Return the [X, Y] coordinate for the center point of the cell that contains the specified text.  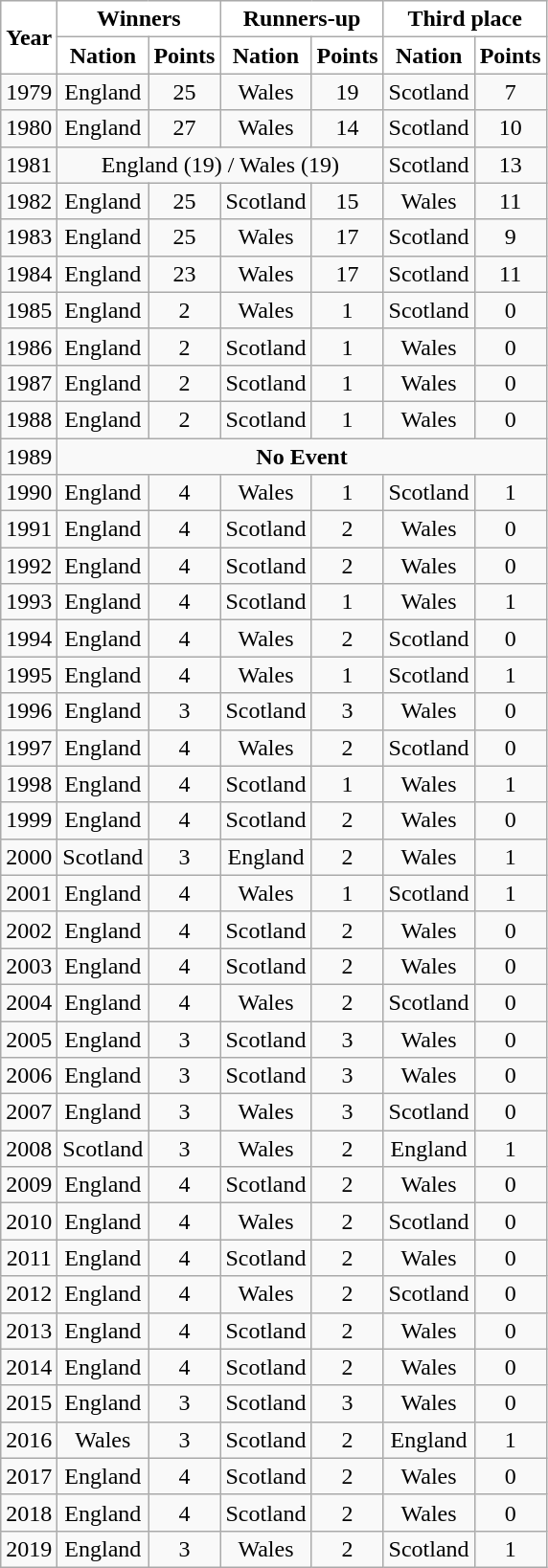
2008 [29, 1149]
1990 [29, 493]
1994 [29, 638]
7 [510, 92]
2016 [29, 1440]
No Event [302, 457]
1999 [29, 820]
1995 [29, 675]
2009 [29, 1185]
1998 [29, 784]
1991 [29, 529]
2001 [29, 893]
2000 [29, 857]
9 [510, 237]
1992 [29, 566]
1993 [29, 602]
23 [184, 274]
19 [347, 92]
15 [347, 201]
1983 [29, 237]
Runners-up [302, 19]
2002 [29, 930]
2012 [29, 1294]
1985 [29, 310]
1982 [29, 201]
2003 [29, 966]
2018 [29, 1512]
2010 [29, 1221]
Winners [139, 19]
1979 [29, 92]
13 [510, 165]
2004 [29, 1002]
1997 [29, 748]
Third place [465, 19]
2005 [29, 1039]
1981 [29, 165]
2015 [29, 1403]
14 [347, 128]
2017 [29, 1476]
1986 [29, 347]
1980 [29, 128]
27 [184, 128]
2006 [29, 1076]
1989 [29, 457]
1996 [29, 711]
1987 [29, 383]
2019 [29, 1549]
2011 [29, 1258]
2007 [29, 1112]
1988 [29, 419]
England (19) / Wales (19) [220, 165]
10 [510, 128]
1984 [29, 274]
2013 [29, 1331]
Year [29, 37]
2014 [29, 1367]
